From the cell containing the given text, extract its center point as [x, y] coordinate. 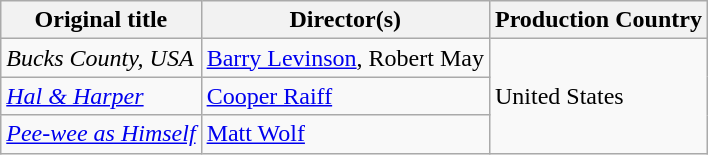
Cooper Raiff [345, 96]
United States [598, 96]
Hal & Harper [101, 96]
Pee-wee as Himself [101, 134]
Barry Levinson, Robert May [345, 58]
Original title [101, 20]
Director(s) [345, 20]
Bucks County, USA [101, 58]
Production Country [598, 20]
Matt Wolf [345, 134]
